Scan for the cell matching the given text and deliver its (x, y) coordinate at center. 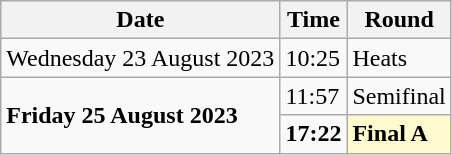
Time (314, 20)
Date (140, 20)
Friday 25 August 2023 (140, 115)
17:22 (314, 134)
Heats (399, 58)
11:57 (314, 96)
10:25 (314, 58)
Round (399, 20)
Wednesday 23 August 2023 (140, 58)
Semifinal (399, 96)
Final A (399, 134)
